Find where the given text appears and provide that cell's center as (X, Y) coordinate. 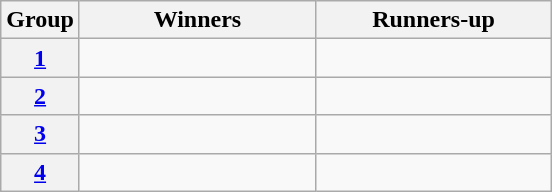
Winners (197, 20)
2 (40, 96)
Group (40, 20)
Runners-up (433, 20)
3 (40, 134)
1 (40, 58)
4 (40, 172)
